Capture the cell that displays the provided text and extract its [x, y] central coordinate. 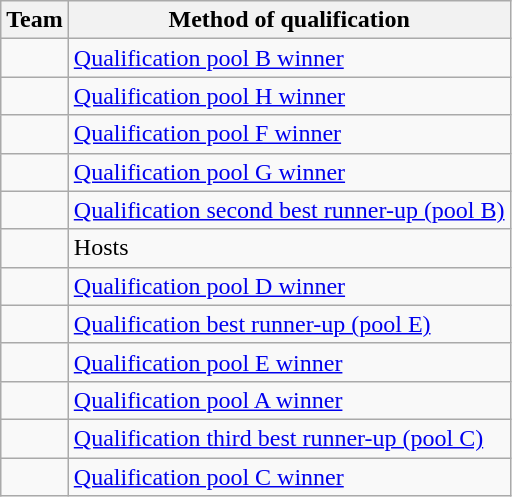
Qualification pool G winner [289, 172]
Qualification pool B winner [289, 58]
Qualification pool A winner [289, 400]
Qualification pool H winner [289, 96]
Qualification pool F winner [289, 134]
Qualification pool E winner [289, 362]
Qualification second best runner-up (pool B) [289, 210]
Hosts [289, 248]
Team [35, 20]
Qualification pool C winner [289, 477]
Qualification third best runner-up (pool C) [289, 438]
Qualification pool D winner [289, 286]
Qualification best runner-up (pool E) [289, 324]
Method of qualification [289, 20]
